Detect which cell encompasses the target text, then output its (x, y) center coordinate. 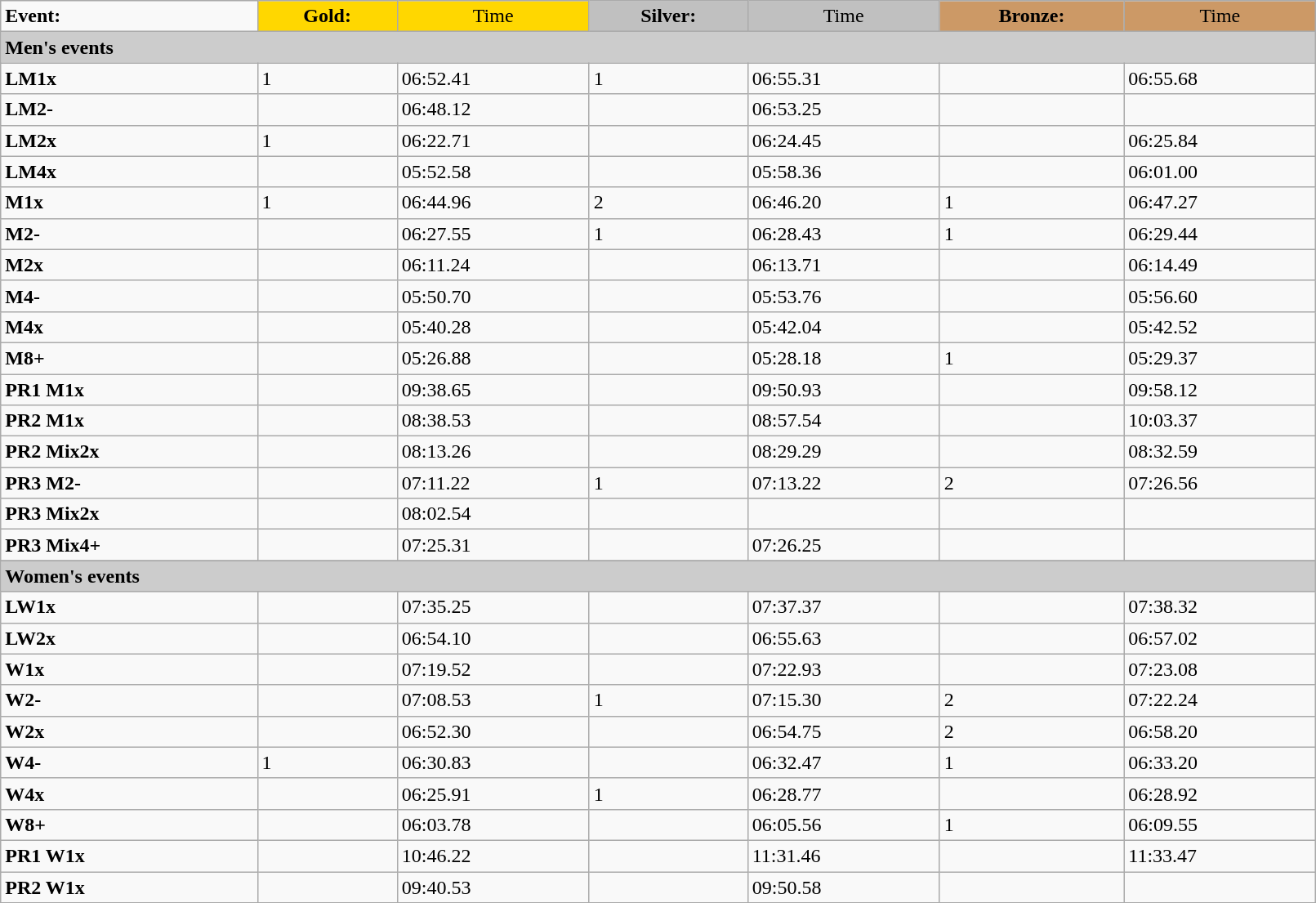
M1x (129, 203)
07:15.30 (843, 700)
PR3 Mix4+ (129, 545)
05:29.37 (1220, 358)
06:29.44 (1220, 234)
PR3 M2- (129, 483)
06:03.78 (493, 825)
M4x (129, 327)
PR1 W1x (129, 856)
W1x (129, 669)
W4x (129, 793)
06:55.31 (843, 78)
06:32.47 (843, 762)
07:22.93 (843, 669)
06:52.41 (493, 78)
05:56.60 (1220, 296)
08:32.59 (1220, 452)
05:58.36 (843, 172)
06:13.71 (843, 265)
LM1x (129, 78)
05:53.76 (843, 296)
11:31.46 (843, 856)
Gold: (327, 16)
06:09.55 (1220, 825)
08:02.54 (493, 514)
05:42.52 (1220, 327)
LM2x (129, 141)
PR2 Mix2x (129, 452)
LW1x (129, 607)
06:54.75 (843, 731)
06:57.02 (1220, 638)
06:44.96 (493, 203)
W8+ (129, 825)
06:48.12 (493, 110)
06:28.92 (1220, 793)
06:25.84 (1220, 141)
05:26.88 (493, 358)
07:23.08 (1220, 669)
07:25.31 (493, 545)
06:27.55 (493, 234)
06:55.63 (843, 638)
06:55.68 (1220, 78)
LW2x (129, 638)
05:28.18 (843, 358)
07:11.22 (493, 483)
05:40.28 (493, 327)
07:35.25 (493, 607)
07:26.25 (843, 545)
08:38.53 (493, 421)
M4- (129, 296)
07:38.32 (1220, 607)
06:05.56 (843, 825)
W2- (129, 700)
06:11.24 (493, 265)
Women's events (658, 576)
M2- (129, 234)
10:46.22 (493, 856)
09:38.65 (493, 390)
05:50.70 (493, 296)
Bronze: (1032, 16)
Silver: (668, 16)
11:33.47 (1220, 856)
06:01.00 (1220, 172)
07:13.22 (843, 483)
06:52.30 (493, 731)
06:24.45 (843, 141)
06:54.10 (493, 638)
09:40.53 (493, 887)
09:50.58 (843, 887)
PR2 M1x (129, 421)
07:37.37 (843, 607)
W4- (129, 762)
07:08.53 (493, 700)
Event: (129, 16)
06:22.71 (493, 141)
LM2- (129, 110)
W2x (129, 731)
Men's events (658, 47)
PR2 W1x (129, 887)
06:33.20 (1220, 762)
05:42.04 (843, 327)
09:50.93 (843, 390)
07:22.24 (1220, 700)
06:28.77 (843, 793)
M8+ (129, 358)
07:19.52 (493, 669)
10:03.37 (1220, 421)
05:52.58 (493, 172)
M2x (129, 265)
06:14.49 (1220, 265)
06:53.25 (843, 110)
PR3 Mix2x (129, 514)
PR1 M1x (129, 390)
08:57.54 (843, 421)
06:25.91 (493, 793)
06:47.27 (1220, 203)
07:26.56 (1220, 483)
08:29.29 (843, 452)
08:13.26 (493, 452)
06:46.20 (843, 203)
06:28.43 (843, 234)
LM4x (129, 172)
06:58.20 (1220, 731)
06:30.83 (493, 762)
09:58.12 (1220, 390)
